Pinpoint the cell where the given text exists, returning its (x, y) midpoint coordinate. 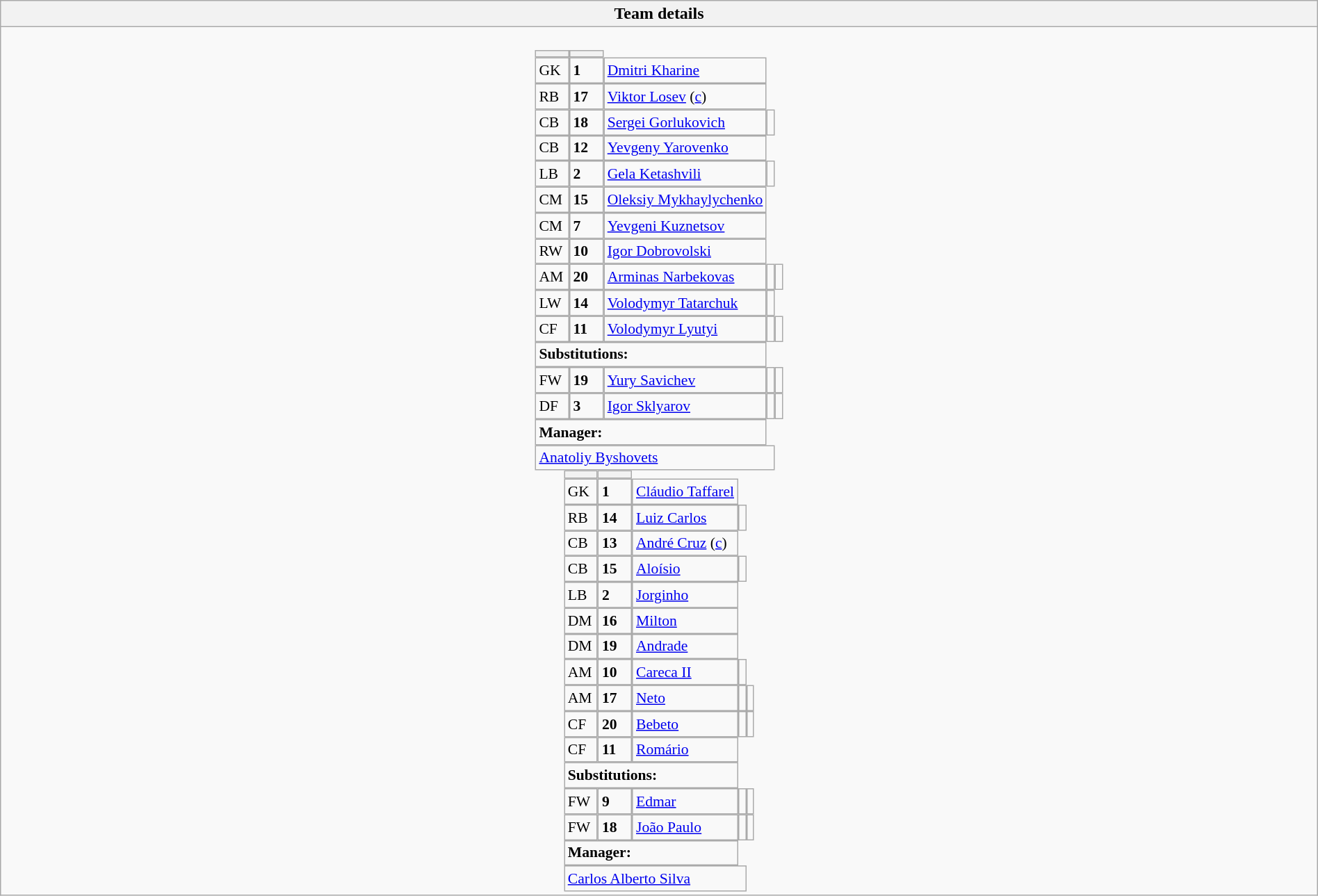
13 (615, 544)
André Cruz (c) (685, 544)
Sergei Gorlukovich (685, 122)
Romário (685, 749)
16 (615, 620)
Yury Savichev (685, 380)
Careca II (685, 671)
Yevgeny Yarovenko (685, 147)
Luiz Carlos (685, 517)
Edmar (685, 801)
7 (587, 225)
Aloísio (685, 569)
Milton (685, 620)
João Paulo (685, 827)
Yevgeni Kuznetsov (685, 225)
Gela Ketashvili (685, 174)
Viktor Losev (c) (685, 96)
Dmitri Kharine (685, 71)
Carlos Alberto Silva (655, 879)
Cláudio Taffarel (685, 492)
Jorginho (685, 595)
Anatoliy Byshovets (655, 457)
12 (587, 147)
Igor Dobrovolski (685, 252)
Andrade (685, 646)
3 (587, 406)
Igor Sklyarov (685, 406)
LW (552, 303)
Arminas Narbekovas (685, 277)
Team details (659, 14)
Volodymyr Lyutyi (685, 328)
DF (552, 406)
Bebeto (685, 724)
Neto (685, 698)
9 (615, 801)
Oleksiy Mykhaylychenko (685, 200)
RW (552, 252)
Volodymyr Tatarchuk (685, 303)
